Locate the cell with the specified text and output its (x, y) center coordinate. 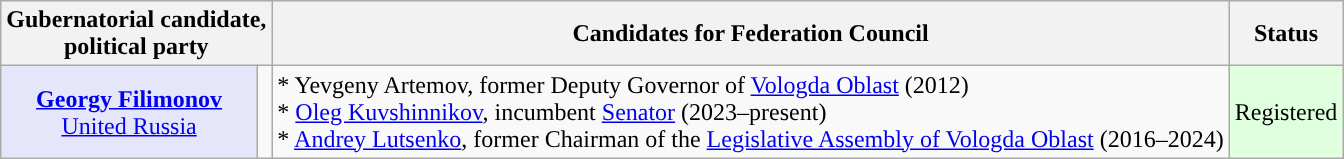
Status (1286, 34)
Registered (1286, 112)
Gubernatorial candidate,political party (136, 34)
Candidates for Federation Council (750, 34)
Georgy FilimonovUnited Russia (130, 112)
